Provide the (X, Y) coordinate of the cell's center where the given text is located.  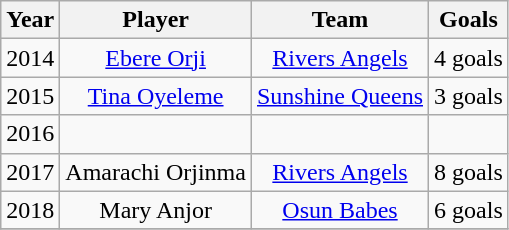
3 goals (469, 96)
2014 (30, 58)
Ebere Orji (156, 58)
Year (30, 20)
Osun Babes (340, 210)
2017 (30, 172)
6 goals (469, 210)
Team (340, 20)
Tina Oyeleme (156, 96)
Mary Anjor (156, 210)
Player (156, 20)
2015 (30, 96)
Sunshine Queens (340, 96)
2018 (30, 210)
2016 (30, 134)
8 goals (469, 172)
Amarachi Orjinma (156, 172)
4 goals (469, 58)
Goals (469, 20)
